Pinpoint the cell where the given text exists, returning its (x, y) midpoint coordinate. 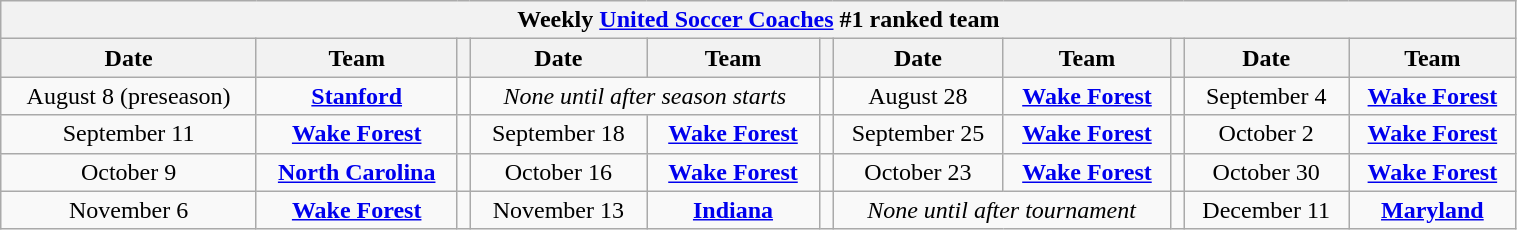
September 4 (1266, 96)
Indiana (734, 210)
None until after tournament (1002, 210)
October 2 (1266, 134)
November 6 (129, 210)
November 13 (558, 210)
None until after season starts (644, 96)
September 18 (558, 134)
Maryland (1432, 210)
October 9 (129, 172)
October 23 (918, 172)
August 8 (preseason) (129, 96)
August 28 (918, 96)
September 11 (129, 134)
Weekly United Soccer Coaches #1 ranked team (758, 20)
Stanford (356, 96)
September 25 (918, 134)
October 30 (1266, 172)
October 16 (558, 172)
North Carolina (356, 172)
December 11 (1266, 210)
